Return (X, Y) of the center of cell containing provided text 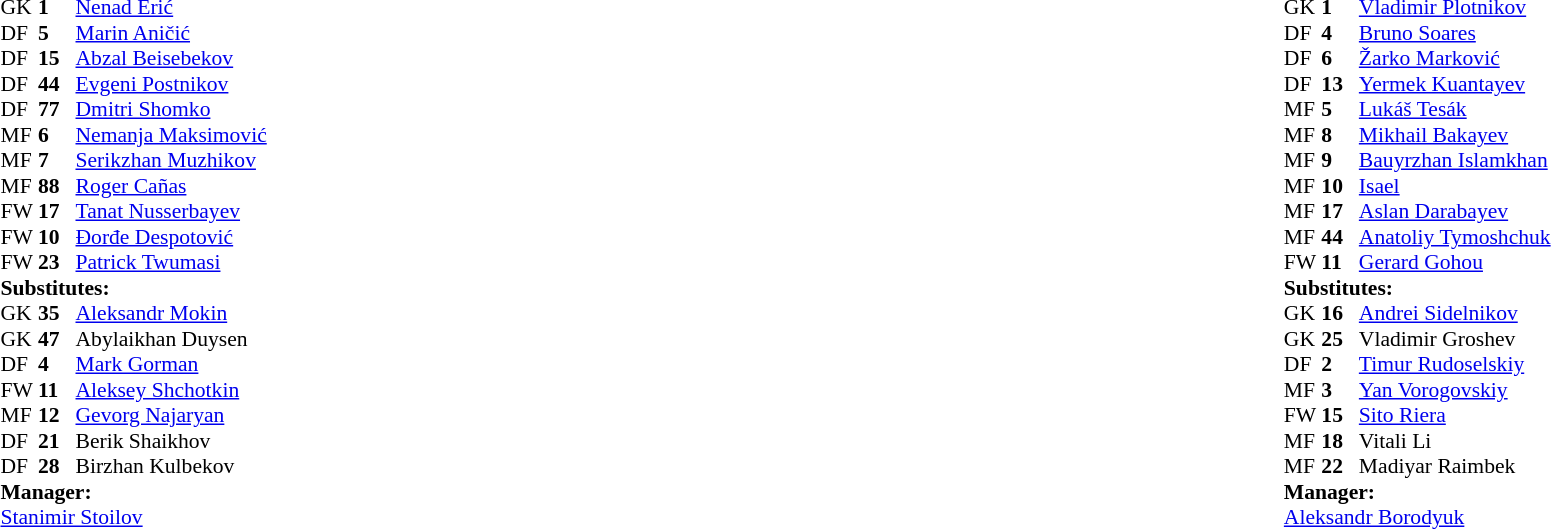
Isael (1455, 186)
13 (1340, 84)
35 (57, 313)
77 (57, 109)
16 (1340, 313)
8 (1340, 135)
Mark Gorman (172, 365)
Birzhan Kulbekov (172, 467)
Abylaikhan Duysen (172, 339)
Gevorg Najaryan (172, 415)
28 (57, 467)
Serikzhan Muzhikov (172, 161)
Vladimir Groshev (1455, 339)
Roger Cañas (172, 186)
Evgeni Postnikov (172, 84)
18 (1340, 441)
Abzal Beisebekov (172, 59)
Marin Aničić (172, 33)
Anatoliy Tymoshchuk (1455, 237)
9 (1340, 161)
25 (1340, 339)
Aleksandr Mokin (172, 313)
21 (57, 441)
Madiyar Raimbek (1455, 467)
Lukáš Tesák (1455, 109)
Bruno Soares (1455, 33)
Dmitri Shomko (172, 109)
23 (57, 263)
7 (57, 161)
Aleksey Shchotkin (172, 390)
Berik Shaikhov (172, 441)
Vitali Li (1455, 441)
Yan Vorogovskiy (1455, 390)
Đorđe Despotović (172, 237)
Sito Riera (1455, 415)
Žarko Marković (1455, 59)
Nemanja Maksimović (172, 135)
Andrei Sidelnikov (1455, 313)
Mikhail Bakayev (1455, 135)
Yermek Kuantayev (1455, 84)
Patrick Twumasi (172, 263)
22 (1340, 467)
47 (57, 339)
12 (57, 415)
Tanat Nusserbayev (172, 211)
2 (1340, 365)
88 (57, 186)
Bauyrzhan Islamkhan (1455, 161)
Aslan Darabayev (1455, 211)
Gerard Gohou (1455, 263)
3 (1340, 390)
Timur Rudoselskiy (1455, 365)
